Determine the (x, y) coordinate at the center of the cell enclosing the given text.  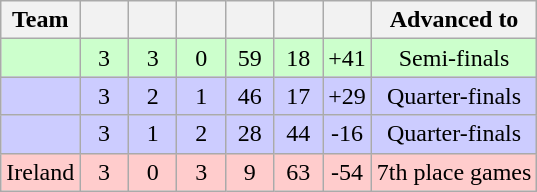
59 (250, 58)
Advanced to (454, 20)
+29 (348, 96)
Team (40, 20)
+41 (348, 58)
63 (298, 172)
9 (250, 172)
7th place games (454, 172)
Semi-finals (454, 58)
-16 (348, 134)
-54 (348, 172)
28 (250, 134)
18 (298, 58)
17 (298, 96)
Ireland (40, 172)
44 (298, 134)
46 (250, 96)
